Return the [X, Y] coordinate for the center point of the cell that contains the specified text.  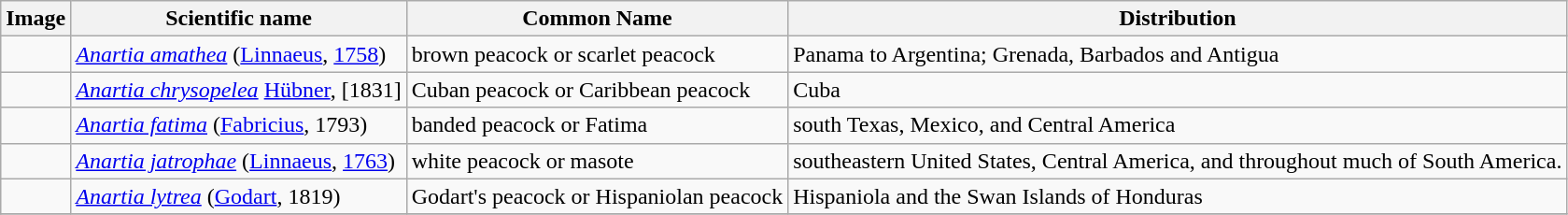
Anartia lytrea (Godart, 1819) [239, 196]
Anartia amathea (Linnaeus, 1758) [239, 54]
white peacock or masote [598, 161]
Distribution [1178, 19]
Scientific name [239, 19]
Common Name [598, 19]
Godart's peacock or Hispaniolan peacock [598, 196]
Hispaniola and the Swan Islands of Honduras [1178, 196]
Anartia jatrophae (Linnaeus, 1763) [239, 161]
Panama to Argentina; Grenada, Barbados and Antigua [1178, 54]
brown peacock or scarlet peacock [598, 54]
south Texas, Mexico, and Central America [1178, 125]
Image [35, 19]
Cuba [1178, 90]
Cuban peacock or Caribbean peacock [598, 90]
southeastern United States, Central America, and throughout much of South America. [1178, 161]
Anartia chrysopelea Hübner, [1831] [239, 90]
Anartia fatima (Fabricius, 1793) [239, 125]
banded peacock or Fatima [598, 125]
